Provide the (X, Y) coordinate of the cell's center where the given text is located.  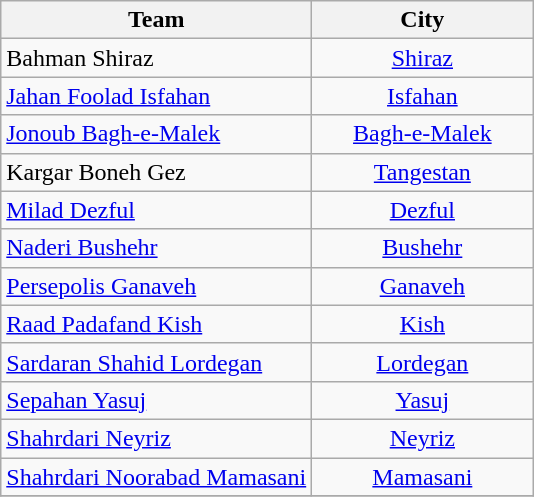
Milad Dezful (156, 210)
Ganaveh (422, 286)
Yasuj (422, 400)
Lordegan (422, 362)
City (422, 20)
Team (156, 20)
Raad Padafand Kish (156, 324)
Kish (422, 324)
Shahrdari Noorabad Mamasani (156, 477)
Bahman Shiraz (156, 58)
Naderi Bushehr (156, 248)
Shahrdari Neyriz (156, 438)
Jonoub Bagh-e-Malek (156, 134)
Jahan Foolad Isfahan (156, 96)
Tangestan (422, 172)
Sardaran Shahid Lordegan (156, 362)
Isfahan (422, 96)
Dezful (422, 210)
Bagh-e-Malek (422, 134)
Neyriz (422, 438)
Mamasani (422, 477)
Shiraz (422, 58)
Persepolis Ganaveh (156, 286)
Bushehr (422, 248)
Sepahan Yasuj (156, 400)
Kargar Boneh Gez (156, 172)
